For the text-containing cell, return its midpoint in (X, Y) coordinate format. 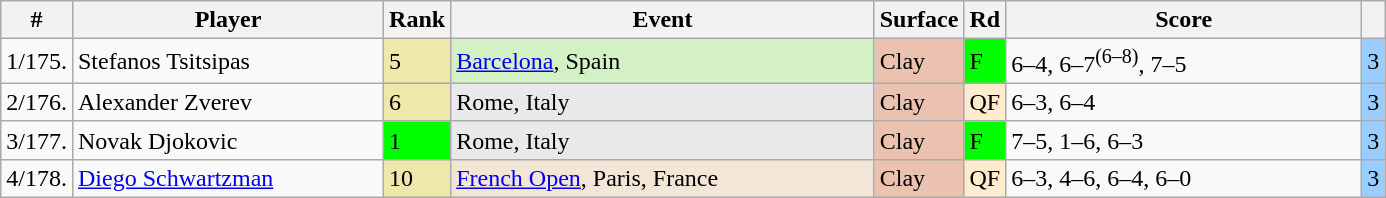
3/177. (37, 140)
10 (418, 178)
Stefanos Tsitsipas (228, 62)
Rd (985, 20)
6–3, 4–6, 6–4, 6–0 (1184, 178)
Novak Djokovic (228, 140)
1/175. (37, 62)
Alexander Zverev (228, 102)
7–5, 1–6, 6–3 (1184, 140)
Surface (919, 20)
Player (228, 20)
Diego Schwartzman (228, 178)
French Open, Paris, France (663, 178)
1 (418, 140)
Barcelona, Spain (663, 62)
Rank (418, 20)
Score (1184, 20)
5 (418, 62)
# (37, 20)
6 (418, 102)
2/176. (37, 102)
Event (663, 20)
6–3, 6–4 (1184, 102)
4/178. (37, 178)
6–4, 6–7(6–8), 7–5 (1184, 62)
